Provide the (x, y) coordinate of the cell's center where the given text is located.  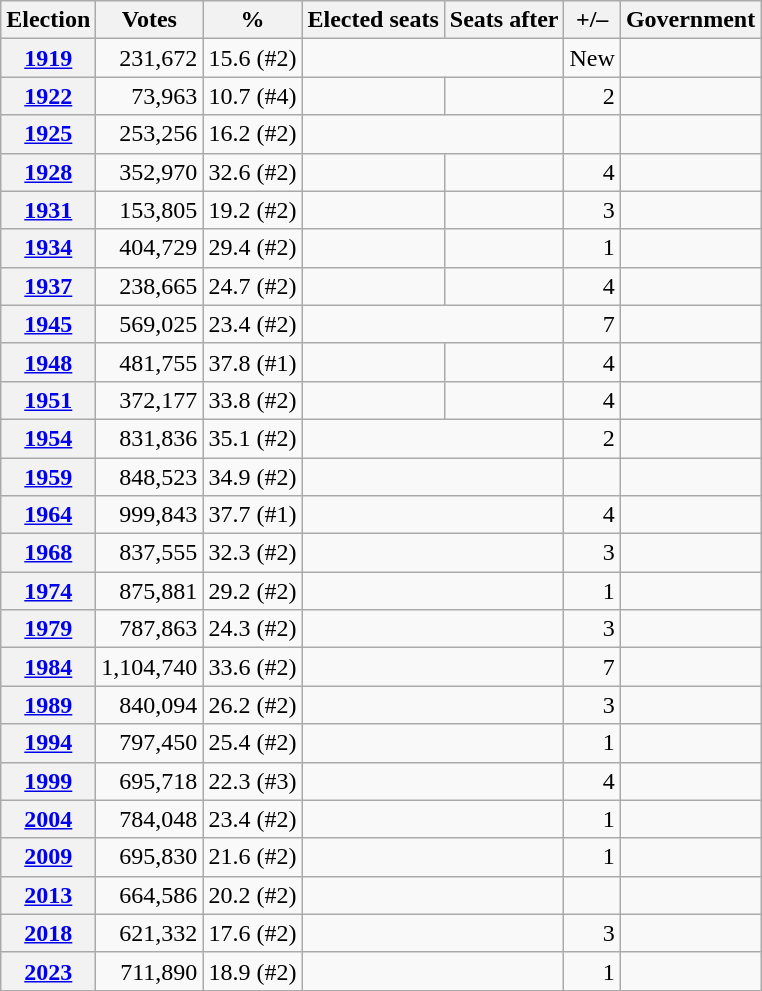
2018 (48, 933)
1928 (48, 172)
1,104,740 (150, 667)
73,963 (150, 96)
1964 (48, 515)
1931 (48, 210)
37.7 (#1) (252, 515)
35.1 (#2) (252, 438)
26.2 (#2) (252, 705)
1945 (48, 324)
153,805 (150, 210)
32.3 (#2) (252, 553)
20.2 (#2) (252, 895)
1974 (48, 591)
1934 (48, 248)
621,332 (150, 933)
17.6 (#2) (252, 933)
1925 (48, 134)
2009 (48, 857)
787,863 (150, 629)
1959 (48, 477)
784,048 (150, 819)
1937 (48, 286)
29.4 (#2) (252, 248)
Votes (150, 20)
1919 (48, 58)
25.4 (#2) (252, 743)
24.3 (#2) (252, 629)
Government (690, 20)
837,555 (150, 553)
481,755 (150, 362)
1922 (48, 96)
238,665 (150, 286)
Elected seats (373, 20)
2013 (48, 895)
695,718 (150, 781)
999,843 (150, 515)
875,881 (150, 591)
19.2 (#2) (252, 210)
Seats after (504, 20)
34.9 (#2) (252, 477)
404,729 (150, 248)
1968 (48, 553)
2023 (48, 971)
15.6 (#2) (252, 58)
2004 (48, 819)
848,523 (150, 477)
352,970 (150, 172)
10.7 (#4) (252, 96)
1984 (48, 667)
231,672 (150, 58)
711,890 (150, 971)
22.3 (#3) (252, 781)
1954 (48, 438)
18.9 (#2) (252, 971)
32.6 (#2) (252, 172)
1948 (48, 362)
16.2 (#2) (252, 134)
797,450 (150, 743)
33.8 (#2) (252, 400)
1999 (48, 781)
New (592, 58)
29.2 (#2) (252, 591)
1994 (48, 743)
1951 (48, 400)
+/– (592, 20)
1989 (48, 705)
21.6 (#2) (252, 857)
831,836 (150, 438)
37.8 (#1) (252, 362)
372,177 (150, 400)
24.7 (#2) (252, 286)
664,586 (150, 895)
Election (48, 20)
840,094 (150, 705)
% (252, 20)
695,830 (150, 857)
33.6 (#2) (252, 667)
253,256 (150, 134)
569,025 (150, 324)
1979 (48, 629)
